Return the [x, y] coordinate for the center point of the cell that contains the specified text.  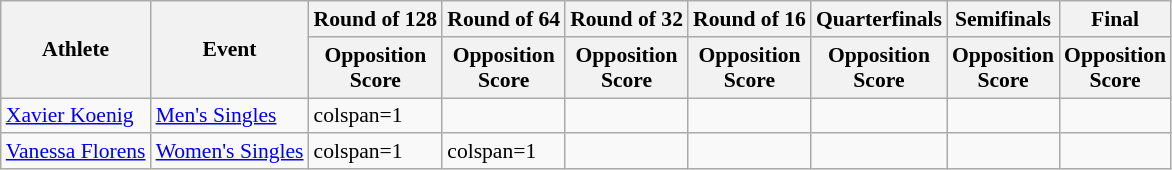
Quarterfinals [879, 19]
Semifinals [1003, 19]
Men's Singles [230, 116]
Xavier Koenig [76, 116]
Final [1115, 19]
Vanessa Florens [76, 152]
Round of 16 [750, 19]
Athlete [76, 50]
Round of 128 [376, 19]
Round of 32 [626, 19]
Women's Singles [230, 152]
Event [230, 50]
Round of 64 [504, 19]
